Capture the cell that displays the provided text and extract its [x, y] central coordinate. 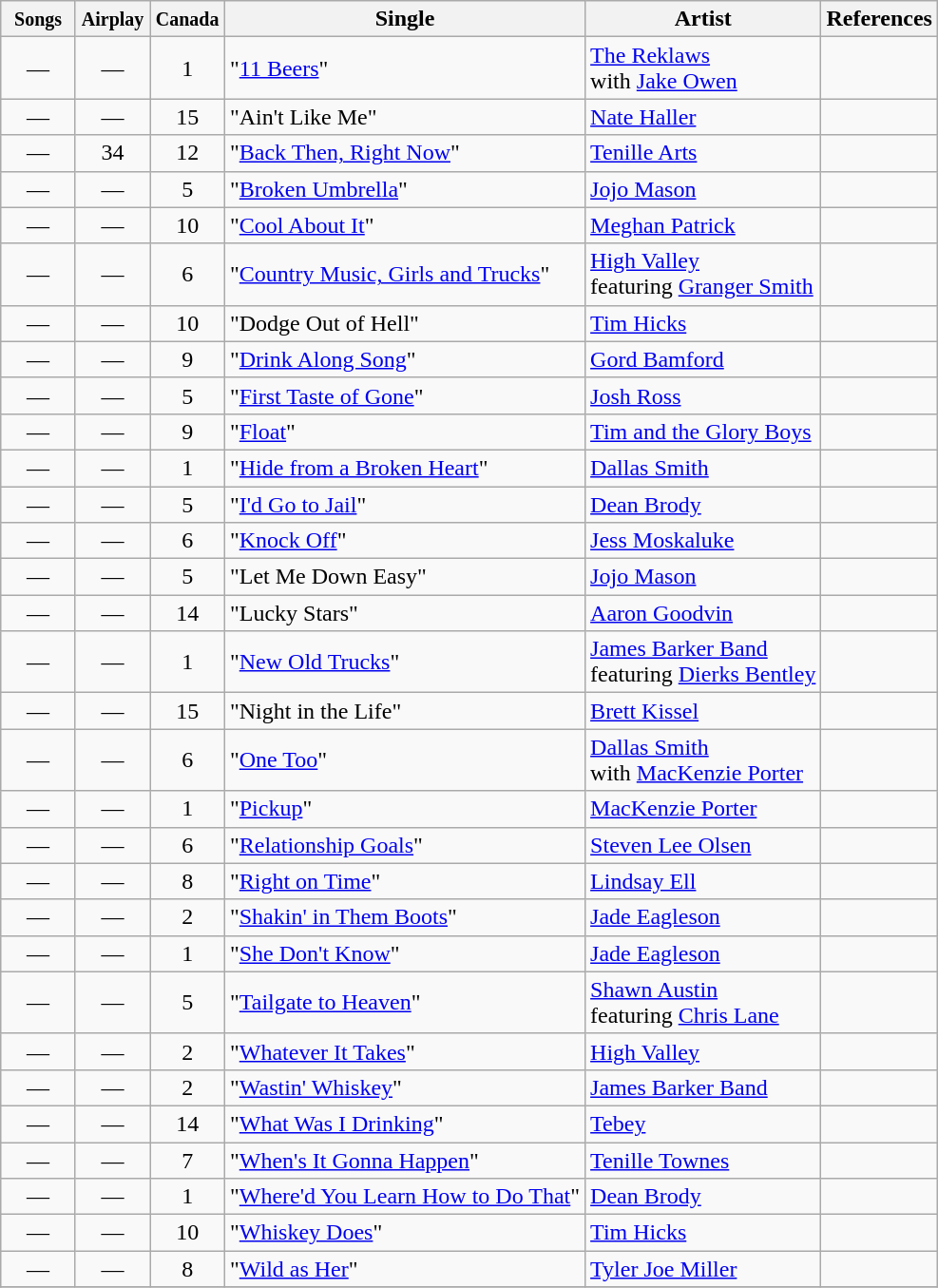
12 [188, 153]
Tim and the Glory Boys [703, 432]
"Pickup" [405, 809]
"Whatever It Takes" [405, 1051]
34 [112, 153]
Dallas Smith [703, 468]
"Broken Umbrella" [405, 189]
Meghan Patrick [703, 225]
"When's It Gonna Happen" [405, 1161]
The Reklaws with Jake Owen [703, 68]
Josh Ross [703, 395]
7 [188, 1161]
Steven Lee Olsen [703, 845]
"New Old Trucks" [405, 662]
Songs [38, 19]
Airplay [112, 19]
Artist [703, 19]
"I'd Go to Jail" [405, 505]
High Valley [703, 1051]
"Dodge Out of Hell" [405, 323]
"Whiskey Does" [405, 1233]
Lindsay Ell [703, 881]
"Wastin' Whiskey" [405, 1087]
"Hide from a Broken Heart" [405, 468]
Shawn Austin featuring Chris Lane [703, 1002]
"First Taste of Gone" [405, 395]
"Float" [405, 432]
Aaron Goodvin [703, 613]
Single [405, 19]
"Back Then, Right Now" [405, 153]
Tenille Arts [703, 153]
"Tailgate to Heaven" [405, 1002]
"11 Beers" [405, 68]
Brett Kissel [703, 711]
"One Too" [405, 760]
"Wild as Her" [405, 1269]
James Barker Band featuring Dierks Bentley [703, 662]
Dallas Smith with MacKenzie Porter [703, 760]
References [880, 19]
"Right on Time" [405, 881]
"She Don't Know" [405, 953]
"Night in the Life" [405, 711]
Gord Bamford [703, 359]
Tebey [703, 1124]
"What Was I Drinking" [405, 1124]
"Shakin' in Them Boots" [405, 917]
High Valley featuring Granger Smith [703, 274]
James Barker Band [703, 1087]
"Where'd You Learn How to Do That" [405, 1197]
MacKenzie Porter [703, 809]
Canada [188, 19]
"Cool About It" [405, 225]
"Knock Off" [405, 541]
Nate Haller [703, 117]
"Let Me Down Easy" [405, 577]
Jess Moskaluke [703, 541]
Tenille Townes [703, 1161]
"Country Music, Girls and Trucks" [405, 274]
Tyler Joe Miller [703, 1269]
"Relationship Goals" [405, 845]
"Drink Along Song" [405, 359]
"Lucky Stars" [405, 613]
"Ain't Like Me" [405, 117]
